From the cell containing the given text, extract its center point as (x, y) coordinate. 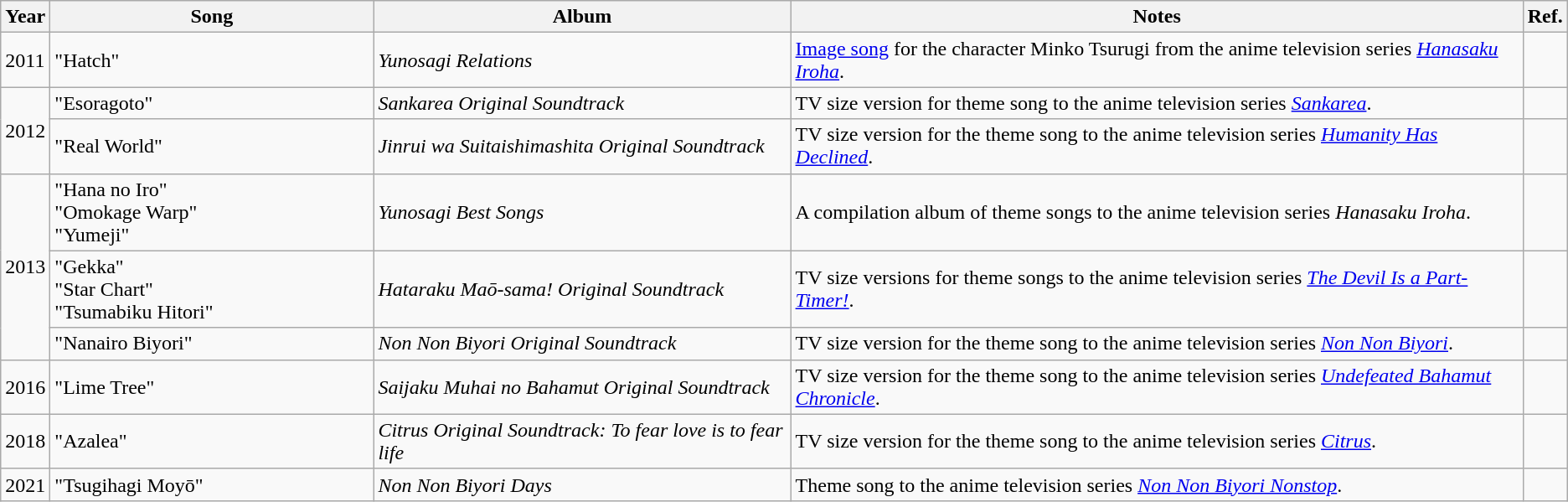
"Real World" (212, 146)
"Nanairo Biyori" (212, 344)
TV size versions for theme songs to the anime television series The Devil Is a Part-Timer!. (1157, 289)
Theme song to the anime television series Non Non Biyori Nonstop. (1157, 484)
Citrus Original Soundtrack: To fear love is to fear life (582, 441)
Yunosagi Relations (582, 60)
Non Non Biyori Original Soundtrack (582, 344)
2016 (25, 387)
2021 (25, 484)
TV size version for the theme song to the anime television series Undefeated Bahamut Chronicle. (1157, 387)
Song (212, 17)
Jinrui wa Suitaishimashita Original Soundtrack (582, 146)
"Hatch" (212, 60)
TV size version for theme song to the anime television series Sankarea. (1157, 103)
Yunosagi Best Songs (582, 212)
Notes (1157, 17)
"Lime Tree" (212, 387)
Album (582, 17)
Year (25, 17)
"Gekka""Star Chart""Tsumabiku Hitori" (212, 289)
TV size version for the theme song to the anime television series Citrus. (1157, 441)
2018 (25, 441)
"Tsugihagi Moyō" (212, 484)
A compilation album of theme songs to the anime television series Hanasaku Iroha. (1157, 212)
Ref. (1545, 17)
TV size version for the theme song to the anime television series Humanity Has Declined. (1157, 146)
Non Non Biyori Days (582, 484)
"Azalea" (212, 441)
2012 (25, 131)
"Esoragoto" (212, 103)
2013 (25, 267)
2011 (25, 60)
TV size version for the theme song to the anime television series Non Non Biyori. (1157, 344)
Saijaku Muhai no Bahamut Original Soundtrack (582, 387)
Sankarea Original Soundtrack (582, 103)
Hataraku Maō-sama! Original Soundtrack (582, 289)
"Hana no Iro""Omokage Warp""Yumeji" (212, 212)
Image song for the character Minko Tsurugi from the anime television series Hanasaku Iroha. (1157, 60)
